Pinpoint the cell where the given text exists, returning its [x, y] midpoint coordinate. 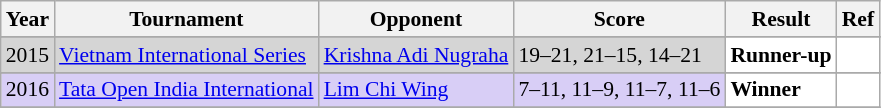
19–21, 21–15, 14–21 [619, 55]
Score [619, 19]
Year [28, 19]
Tata Open India International [186, 90]
Result [780, 19]
Winner [780, 90]
Vietnam International Series [186, 55]
2015 [28, 55]
Lim Chi Wing [416, 90]
7–11, 11–9, 11–7, 11–6 [619, 90]
2016 [28, 90]
Krishna Adi Nugraha [416, 55]
Tournament [186, 19]
Opponent [416, 19]
Ref [858, 19]
Runner-up [780, 55]
